Return the [X, Y] coordinate for the center point of the cell that contains the specified text.  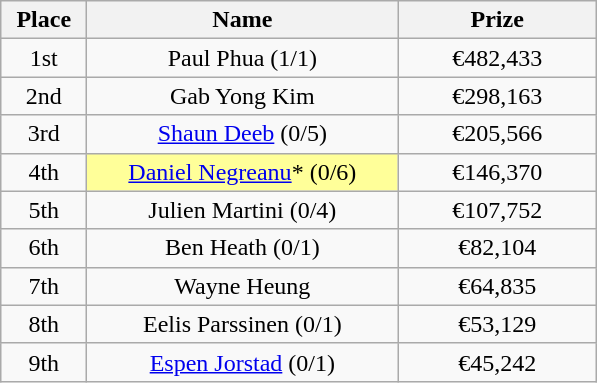
7th [44, 286]
Espen Jorstad (0/1) [242, 362]
€298,163 [498, 96]
€107,752 [498, 210]
€205,566 [498, 134]
€146,370 [498, 172]
€64,835 [498, 286]
Place [44, 20]
Paul Phua (1/1) [242, 58]
9th [44, 362]
Eelis Parssinen (0/1) [242, 324]
€45,242 [498, 362]
6th [44, 248]
€482,433 [498, 58]
5th [44, 210]
€53,129 [498, 324]
2nd [44, 96]
Name [242, 20]
Shaun Deeb (0/5) [242, 134]
Julien Martini (0/4) [242, 210]
Gab Yong Kim [242, 96]
Wayne Heung [242, 286]
Daniel Negreanu* (0/6) [242, 172]
1st [44, 58]
8th [44, 324]
Prize [498, 20]
Ben Heath (0/1) [242, 248]
4th [44, 172]
€82,104 [498, 248]
3rd [44, 134]
